Output the [x, y] coordinate of the center of the cell containing the given text.  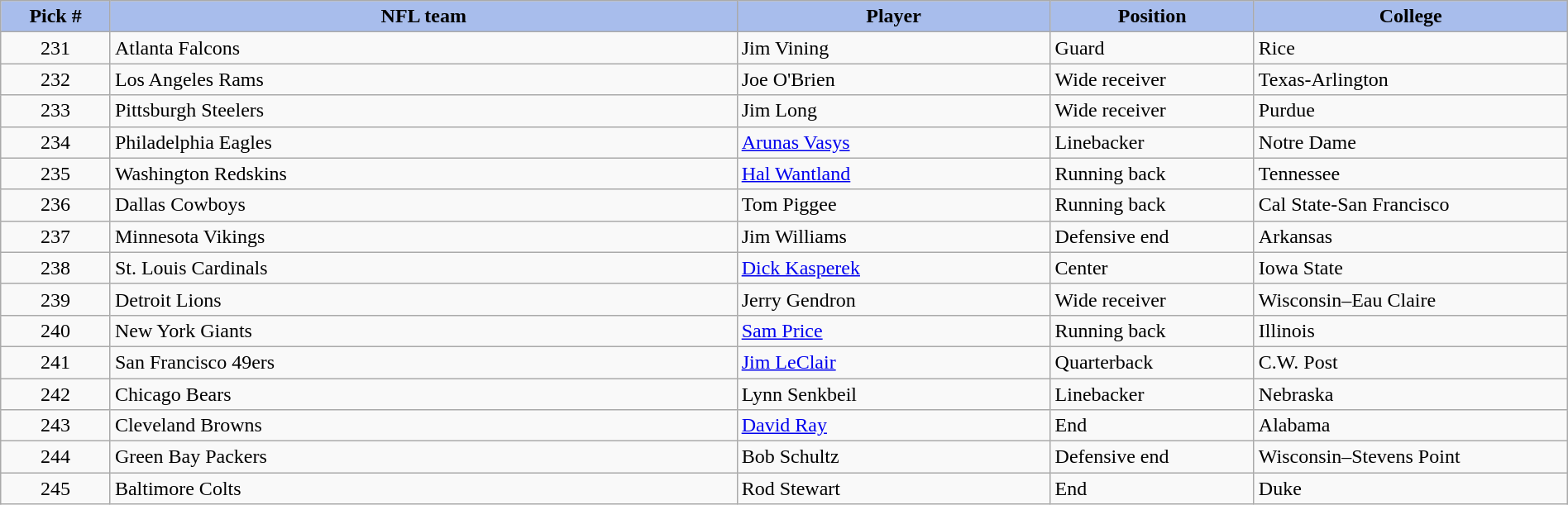
Green Bay Packers [423, 457]
Cleveland Browns [423, 426]
Player [893, 17]
Wisconsin–Stevens Point [1411, 457]
Iowa State [1411, 268]
Pick # [56, 17]
Position [1152, 17]
234 [56, 142]
Rice [1411, 48]
Guard [1152, 48]
243 [56, 426]
244 [56, 457]
Purdue [1411, 111]
Rod Stewart [893, 488]
Duke [1411, 488]
Washington Redskins [423, 174]
Jim Vining [893, 48]
Chicago Bears [423, 394]
San Francisco 49ers [423, 362]
College [1411, 17]
Joe O'Brien [893, 79]
NFL team [423, 17]
Alabama [1411, 426]
Pittsburgh Steelers [423, 111]
David Ray [893, 426]
235 [56, 174]
Texas-Arlington [1411, 79]
Jim Williams [893, 236]
Baltimore Colts [423, 488]
233 [56, 111]
Center [1152, 268]
Arunas Vasys [893, 142]
Tennessee [1411, 174]
240 [56, 331]
Tom Piggee [893, 205]
231 [56, 48]
Bob Schultz [893, 457]
Cal State-San Francisco [1411, 205]
Detroit Lions [423, 299]
Sam Price [893, 331]
Los Angeles Rams [423, 79]
C.W. Post [1411, 362]
Nebraska [1411, 394]
Wisconsin–Eau Claire [1411, 299]
Dallas Cowboys [423, 205]
242 [56, 394]
Minnesota Vikings [423, 236]
236 [56, 205]
Hal Wantland [893, 174]
245 [56, 488]
Philadelphia Eagles [423, 142]
Quarterback [1152, 362]
239 [56, 299]
New York Giants [423, 331]
241 [56, 362]
Arkansas [1411, 236]
Jerry Gendron [893, 299]
Jim Long [893, 111]
St. Louis Cardinals [423, 268]
Atlanta Falcons [423, 48]
Illinois [1411, 331]
237 [56, 236]
Lynn Senkbeil [893, 394]
Jim LeClair [893, 362]
232 [56, 79]
Notre Dame [1411, 142]
238 [56, 268]
Dick Kasperek [893, 268]
